Search for the cell housing the specified text and yield its (x, y) center coordinate. 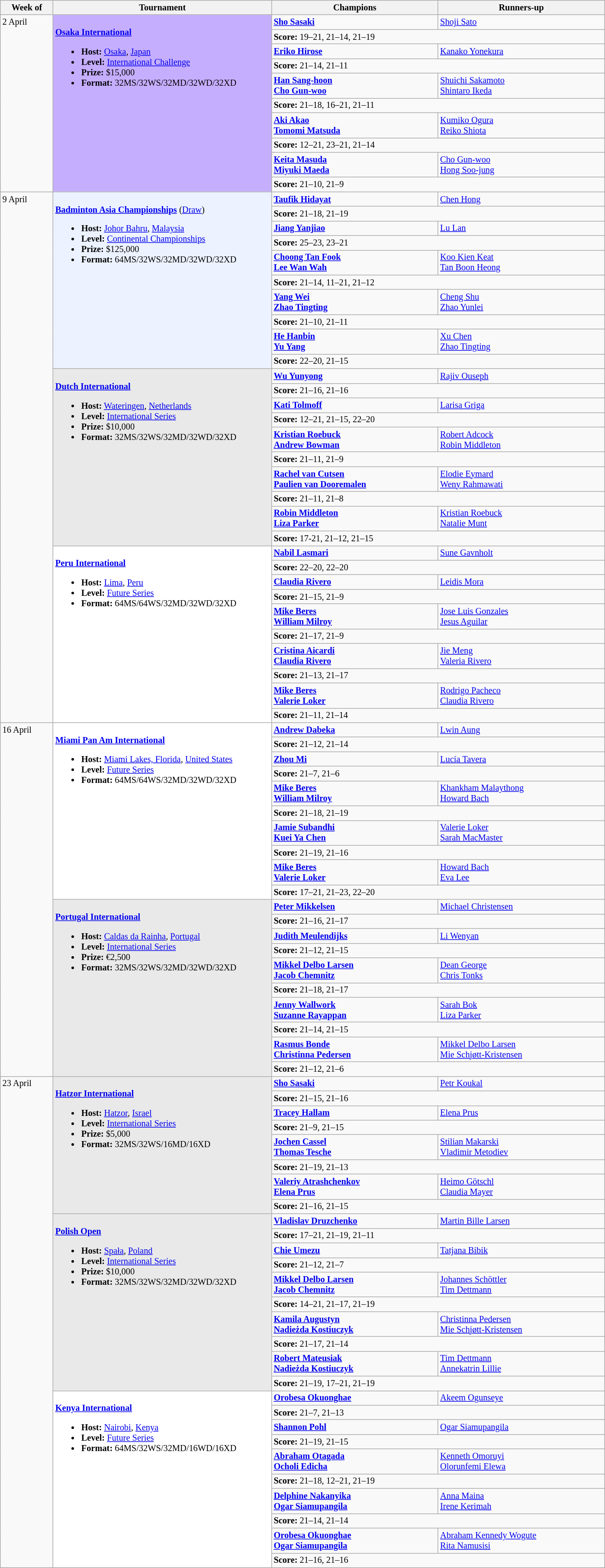
Jie Meng Valeria Rivero (521, 656)
Stilian Makarski Vladimir Metodiev (521, 1147)
Kenneth Omoruyi Olorunfemi Elewa (521, 1461)
Score: 21–12, 21–6 (438, 1069)
Nabil Lasmari (355, 553)
Week of (27, 7)
Abraham Otagada Ocholi Edicha (355, 1461)
Hatzor InternationalHost: Hatzor, IsraelLevel: International SeriesPrize: $5,000Format: 32MS/32WS/16MD/16XD (163, 1145)
Score: 21–11, 21–8 (438, 499)
Lucía Tavera (521, 759)
Dutch InternationalHost: Wateringen, NetherlandsLevel: International SeriesPrize: $10,000Format: 32MS/32WS/32MD/32WD/32XD (163, 457)
Wu Yunyong (355, 376)
Score: 21–12, 21–15 (438, 950)
Score: 21–17, 21–14 (438, 1344)
Score: 21–7, 21–13 (438, 1413)
Score: 21–7, 21–6 (438, 773)
Li Wenyan (521, 936)
Lu Lan (521, 228)
Chen Hong (521, 199)
Howard Bach Eva Lee (521, 873)
Yang Wei Zhao Tingting (355, 302)
Akeem Ogunseye (521, 1398)
Koo Kien Keat Tan Boon Heong (521, 262)
Judith Meulendijks (355, 936)
Jenny Wallwork Suzanne Rayappan (355, 1010)
Peru InternationalHost: Lima, PeruLevel: Future SeriesFormat: 64MS/64WS/32MD/32WD/32XD (163, 634)
Sarah Bok Liza Parker (521, 1010)
Score: 21–19, 17–21, 21–19 (438, 1384)
Score: 22–20, 21–15 (438, 361)
Shoji Sato (521, 22)
Kenya InternationalHost: Nairobi, KenyaLevel: Future SeriesFormat: 64MS/32WS/32MD/16WD/16XD (163, 1479)
Badminton Asia Championships (Draw)Host: Johor Bahru, MalaysiaLevel: Continental ChampionshipsPrize: $125,000Format: 64MS/32WS/32MD/32WD/32XD (163, 281)
Score: 21–17, 21–9 (438, 636)
Kristian Roebuck Natalie Munt (521, 518)
Score: 21–19, 21–16 (438, 853)
Portugal InternationalHost: Caldas da Rainha, PortugalLevel: International SeriesPrize: €2,500Format: 32MS/32WS/32MD/32WD/32XD (163, 988)
Score: 21–18, 21–17 (438, 990)
Keita Masuda Miyuki Maeda (355, 165)
Martin Bille Larsen (521, 1221)
Score: 21–19, 21–13 (438, 1167)
23 April (27, 1322)
Andrew Dabeka (355, 730)
Score: 12–21, 21–15, 22–20 (438, 420)
Xu Chen Zhao Tingting (521, 342)
Rodrigo Pacheco Claudia Rivero (521, 695)
Kamila Augustyn Nadieżda Kostiuczyk (355, 1324)
Leidis Mora (521, 582)
Cho Gun-woo Hong Soo-jung (521, 165)
Score: 21–10, 21–9 (438, 184)
Shuichi Sakamoto Shintaro Ikeda (521, 86)
Sune Gavnholt (521, 553)
Tatjana Bibik (521, 1250)
Rajiv Ouseph (521, 376)
Mikkel Delbo Larsen Mie Schjøtt-Kristensen (521, 1049)
Aki Akao Tomomi Matsuda (355, 125)
Score: 21–11, 21–9 (438, 459)
Chie Umezu (355, 1250)
Zhou Mi (355, 759)
Heimo Götschl Claudia Mayer (521, 1187)
Christinna Pedersen Mie Schjøtt-Kristensen (521, 1324)
Score: 21–18, 16–21, 21–11 (438, 105)
Score: 19–21, 21–14, 21–19 (438, 37)
Khankham Malaythong Howard Bach (521, 793)
Score: 21–11, 21–14 (438, 715)
Score: 17–21, 21–19, 21–11 (438, 1235)
Valeriy Atrashchenkov Elena Prus (355, 1187)
Score: 21–14, 11–21, 21–12 (438, 282)
Ogar Siamupangila (521, 1427)
Score: 17-21, 21–12, 21–15 (438, 538)
Orobesa Okuonghae (355, 1398)
Robin Middleton Liza Parker (355, 518)
Cheng Shu Zhao Yunlei (521, 302)
Kanako Yonekura (521, 51)
Score: 21–14, 21–15 (438, 1029)
16 April (27, 899)
Jose Luis Gonzales Jesus Aguilar (521, 616)
Jiang Yanjiao (355, 228)
Tournament (163, 7)
Kumiko Ogura Reiko Shiota (521, 125)
Michael Christensen (521, 907)
Score: 17–21, 21–23, 22–20 (438, 892)
Orobesa Okuonghae Ogar Siamupangila (355, 1540)
Score: 21–15, 21–16 (438, 1098)
Cristina Aicardi Claudia Rivero (355, 656)
Score: 21–15, 21–9 (438, 597)
Polish OpenHost: Spała, PolandLevel: International SeriesPrize: $10,000Format: 32MS/32WS/32MD/32WD/32XD (163, 1303)
Taufik Hidayat (355, 199)
Miami Pan Am InternationalHost: Miami Lakes, Florida, United StatesLevel: Future SeriesFormat: 64MS/64WS/32MD/32WD/32XD (163, 811)
Score: 22–20, 22–20 (438, 567)
Eriko Hirose (355, 51)
Tim Dettmann Annekatrin Lillie (521, 1364)
Rasmus Bonde Christinna Pedersen (355, 1049)
Delphine Nakanyika Ogar Siamupangila (355, 1501)
Score: 21–18, 12–21, 21–19 (438, 1481)
Abraham Kennedy Wogute Rita Namusisi (521, 1540)
Score: 21–12, 21–14 (438, 744)
Jochen Cassel Thomas Tesche (355, 1147)
Petr Koukal (521, 1083)
Kristian Roebuck Andrew Bowman (355, 440)
Kati Tolmoff (355, 405)
Osaka InternationalHost: Osaka, JapanLevel: International ChallengePrize: $15,000Format: 32MS/32WS/32MD/32WD/32XD (163, 103)
Runners-up (521, 7)
Score: 12–21, 23–21, 21–14 (438, 145)
2 April (27, 103)
Score: 21–12, 21–7 (438, 1265)
Robert Adcock Robin Middleton (521, 440)
Claudia Rivero (355, 582)
Peter Mikkelsen (355, 907)
Rachel van Cutsen Paulien van Dooremalen (355, 479)
Han Sang-hoon Cho Gun-woo (355, 86)
He Hanbin Yu Yang (355, 342)
Elena Prus (521, 1113)
Score: 21–10, 21–11 (438, 322)
Score: 21–16, 21–15 (438, 1206)
Tracey Hallam (355, 1113)
Choong Tan Fook Lee Wan Wah (355, 262)
Anna Maina Irene Kerimah (521, 1501)
Robert Mateusiak Nadieżda Kostiuczyk (355, 1364)
Score: 21–9, 21–15 (438, 1127)
Vladislav Druzchenko (355, 1221)
9 April (27, 457)
Score: 21–14, 21–11 (438, 66)
Score: 14–21, 21–17, 21–19 (438, 1304)
Elodie Eymard Weny Rahmawati (521, 479)
Champions (355, 7)
Score: 21–16, 21–17 (438, 921)
Score: 25–23, 23–21 (438, 243)
Score: 21–19, 21–15 (438, 1442)
Score: 21–14, 21–14 (438, 1521)
Lwin Aung (521, 730)
Johannes Schöttler Tim Dettmann (521, 1284)
Larisa Griga (521, 405)
Jamie Subandhi Kuei Ya Chen (355, 833)
Dean George Chris Tonks (521, 970)
Valerie Loker Sarah MacMaster (521, 833)
Score: 21–13, 21–17 (438, 676)
Shannon Pohl (355, 1427)
